Scan for the cell matching the given text and deliver its [x, y] coordinate at center. 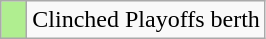
Clinched Playoffs berth [146, 20]
